Locate the cell with the specified text and output its [x, y] center coordinate. 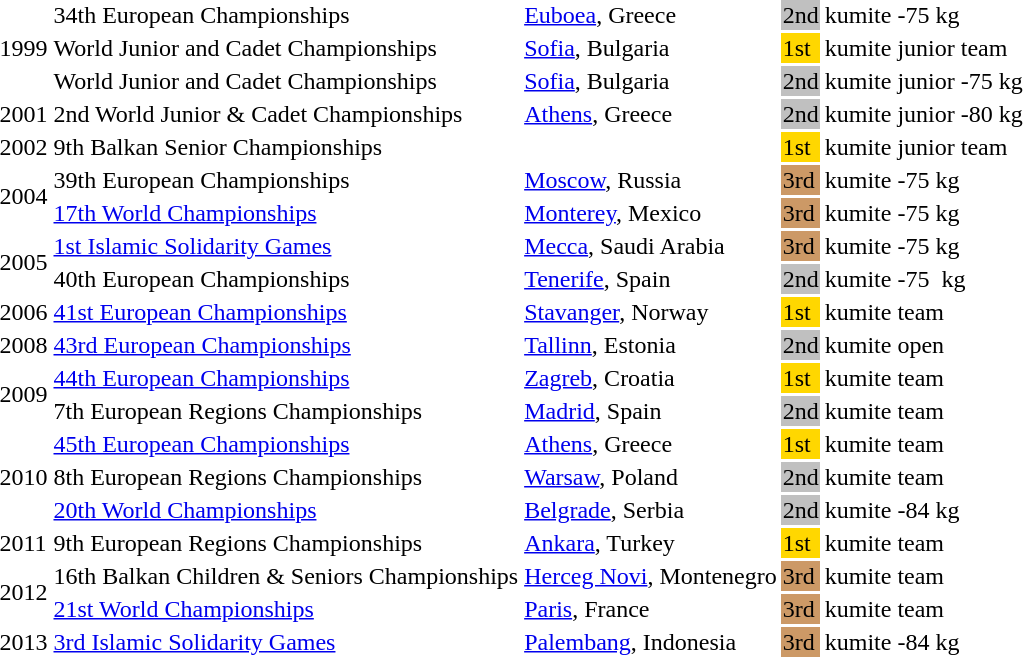
Paris, France [651, 609]
43rd European Championships [286, 345]
2nd World Junior & Cadet Championships [286, 114]
45th European Championships [286, 444]
9th European Regions Championships [286, 543]
Tallinn, Estonia [651, 345]
3rd Islamic Solidarity Games [286, 642]
8th European Regions Championships [286, 477]
44th European Championships [286, 378]
Belgrade, Serbia [651, 510]
Stavanger, Norway [651, 312]
41st European Championships [286, 312]
Mecca, Saudi Arabia [651, 246]
17th World Championships [286, 213]
7th European Regions Championships [286, 411]
Ankara, Turkey [651, 543]
Palembang, Indonesia [651, 642]
20th World Championships [286, 510]
Madrid, Spain [651, 411]
Monterey, Mexico [651, 213]
1st Islamic Solidarity Games [286, 246]
Euboea, Greece [651, 15]
Zagreb, Croatia [651, 378]
34th European Championships [286, 15]
21st World Championships [286, 609]
Tenerife, Spain [651, 279]
16th Balkan Children & Seniors Championships [286, 576]
Warsaw, Poland [651, 477]
9th Balkan Senior Championships [286, 147]
Moscow, Russia [651, 180]
40th European Championships [286, 279]
39th European Championships [286, 180]
Herceg Novi, Montenegro [651, 576]
